Search for the cell housing the specified text and yield its [X, Y] center coordinate. 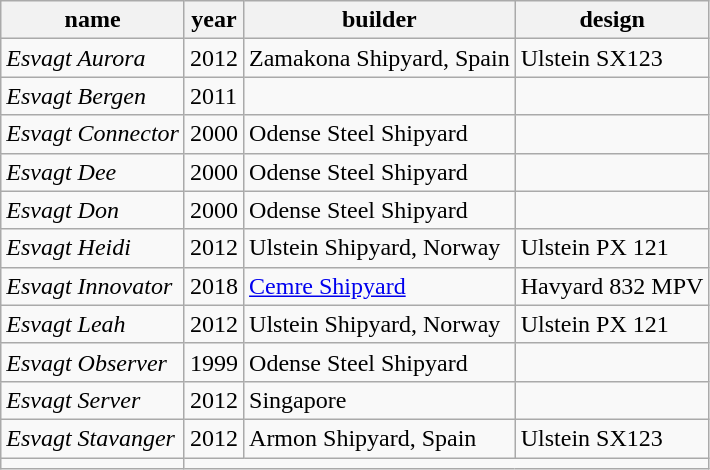
Esvagt Dee [93, 172]
builder [380, 20]
Singapore [380, 400]
2018 [214, 286]
year [214, 20]
Esvagt Observer [93, 362]
Zamakona Shipyard, Spain [380, 58]
Esvagt Heidi [93, 248]
Havyard 832 MPV [612, 286]
design [612, 20]
Esvagt Server [93, 400]
1999 [214, 362]
2011 [214, 96]
Esvagt Don [93, 210]
Armon Shipyard, Spain [380, 438]
Esvagt Innovator [93, 286]
Esvagt Connector [93, 134]
Esvagt Stavanger [93, 438]
Cemre Shipyard [380, 286]
Esvagt Aurora [93, 58]
Esvagt Leah [93, 324]
name [93, 20]
Esvagt Bergen [93, 96]
